Detect which cell encompasses the target text, then output its (X, Y) center coordinate. 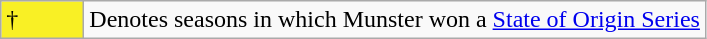
† (42, 20)
Denotes seasons in which Munster won a State of Origin Series (395, 20)
